Identify which cell holds the provided text, then report its (X, Y) central coordinate. 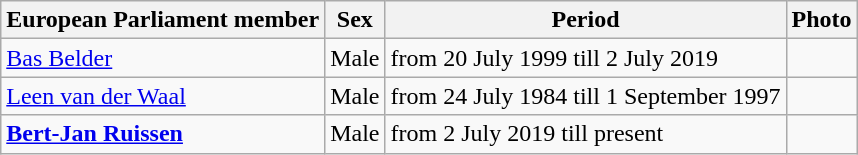
Sex (355, 20)
from 20 July 1999 till 2 July 2019 (586, 58)
Photo (822, 20)
European Parliament member (163, 20)
from 2 July 2019 till present (586, 134)
Bas Belder (163, 58)
Bert-Jan Ruissen (163, 134)
Period (586, 20)
Leen van der Waal (163, 96)
from 24 July 1984 till 1 September 1997 (586, 96)
